Output the (x, y) coordinate of the center of the cell containing the given text.  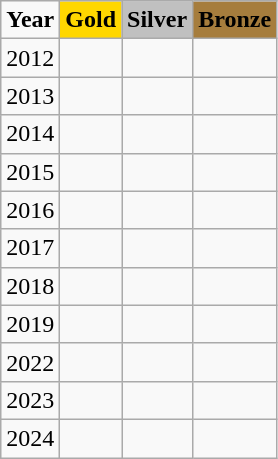
Silver (158, 20)
2024 (30, 438)
2023 (30, 400)
2013 (30, 96)
2015 (30, 172)
2022 (30, 362)
2018 (30, 286)
Bronze (235, 20)
Year (30, 20)
2016 (30, 210)
2014 (30, 134)
Gold (91, 20)
2019 (30, 324)
2017 (30, 248)
2012 (30, 58)
